Find where the given text appears and provide that cell's center as [x, y] coordinate. 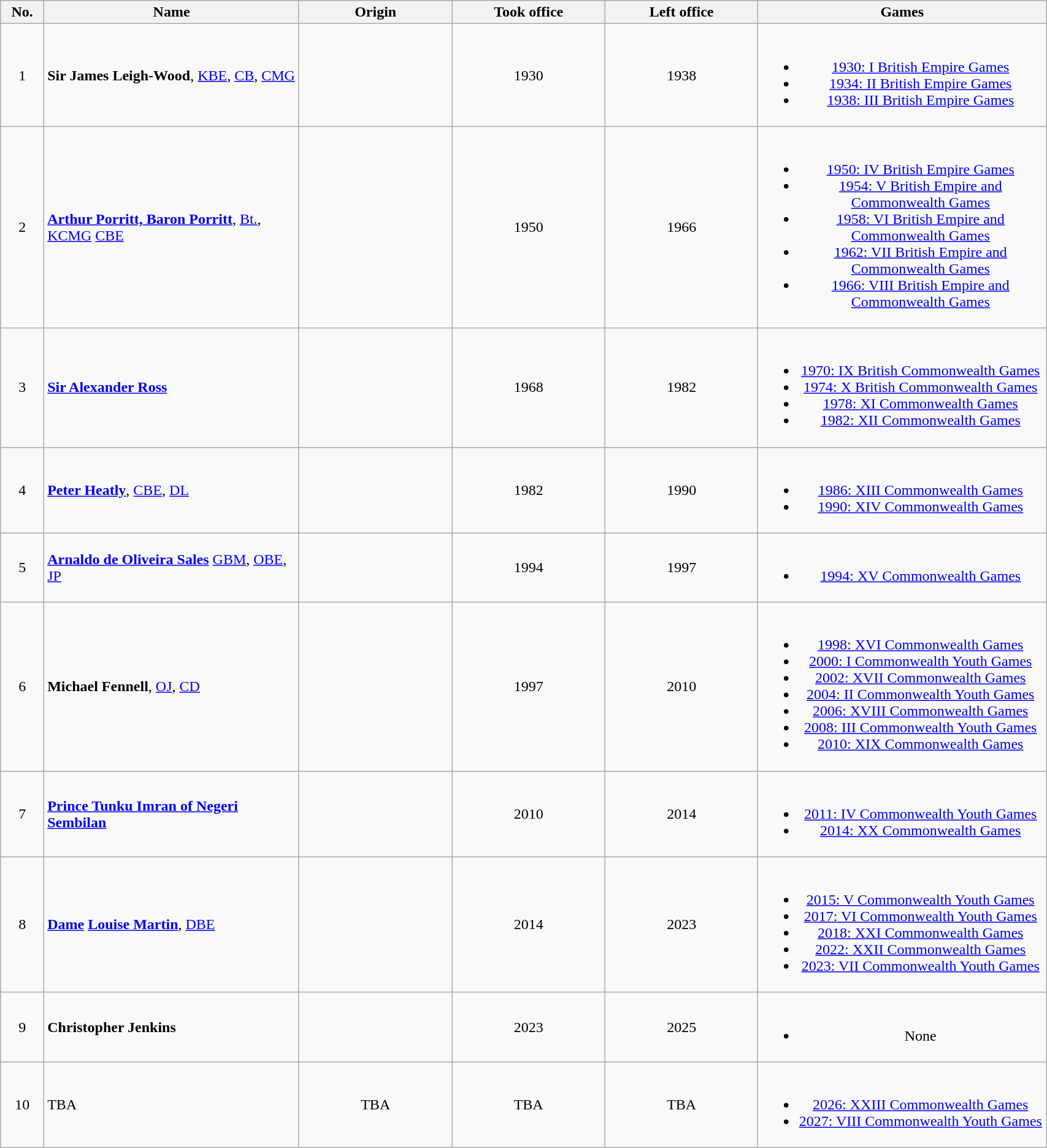
Origin [375, 12]
Arnaldo de Oliveira Sales GBM, OBE, JP [172, 568]
3 [22, 388]
1 [22, 75]
Michael Fennell, OJ, CD [172, 687]
2025 [681, 1027]
2026: XXIII Commonwealth Games2027: VIII Commonwealth Youth Games [902, 1104]
1968 [529, 388]
Peter Heatly, CBE, DL [172, 490]
1990 [681, 490]
Dame Louise Martin, DBE [172, 925]
1938 [681, 75]
1994 [529, 568]
1994: XV Commonwealth Games [902, 568]
Name [172, 12]
6 [22, 687]
1950 [529, 227]
No. [22, 12]
2 [22, 227]
4 [22, 490]
Left office [681, 12]
Sir James Leigh-Wood, KBE, CB, CMG [172, 75]
1930: I British Empire Games1934: II British Empire Games1938: III British Empire Games [902, 75]
9 [22, 1027]
1986: XIII Commonwealth Games1990: XIV Commonwealth Games [902, 490]
Arthur Porritt, Baron Porritt, Bt., KCMG CBE [172, 227]
1970: IX British Commonwealth Games1974: X British Commonwealth Games1978: XI Commonwealth Games1982: XII Commonwealth Games [902, 388]
Prince Tunku Imran of Negeri Sembilan [172, 814]
2011: IV Commonwealth Youth Games2014: XX Commonwealth Games [902, 814]
Games [902, 12]
Christopher Jenkins [172, 1027]
7 [22, 814]
8 [22, 925]
None [902, 1027]
10 [22, 1104]
1930 [529, 75]
1966 [681, 227]
Took office [529, 12]
5 [22, 568]
Sir Alexander Ross [172, 388]
